For the text-containing cell, return its midpoint in [x, y] coordinate format. 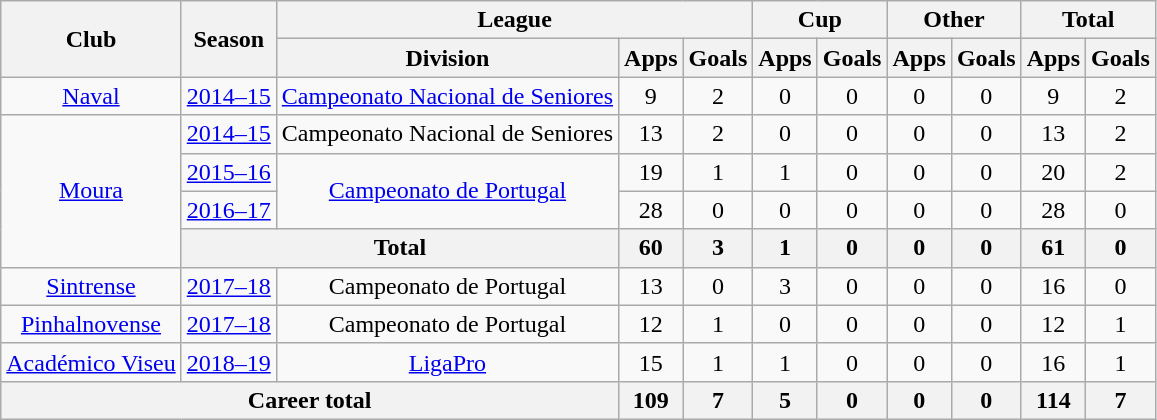
19 [651, 172]
LigaPro [447, 362]
15 [651, 362]
Season [228, 39]
Other [954, 20]
Pinhalnovense [91, 324]
20 [1053, 172]
5 [785, 400]
61 [1053, 248]
Naval [91, 96]
League [514, 20]
Moura [91, 191]
Club [91, 39]
Académico Viseu [91, 362]
60 [651, 248]
2018–19 [228, 362]
Division [447, 58]
2016–17 [228, 210]
109 [651, 400]
2015–16 [228, 172]
Sintrense [91, 286]
114 [1053, 400]
Career total [310, 400]
Cup [820, 20]
